Return the (x, y) coordinate for the center point of the cell that contains the specified text.  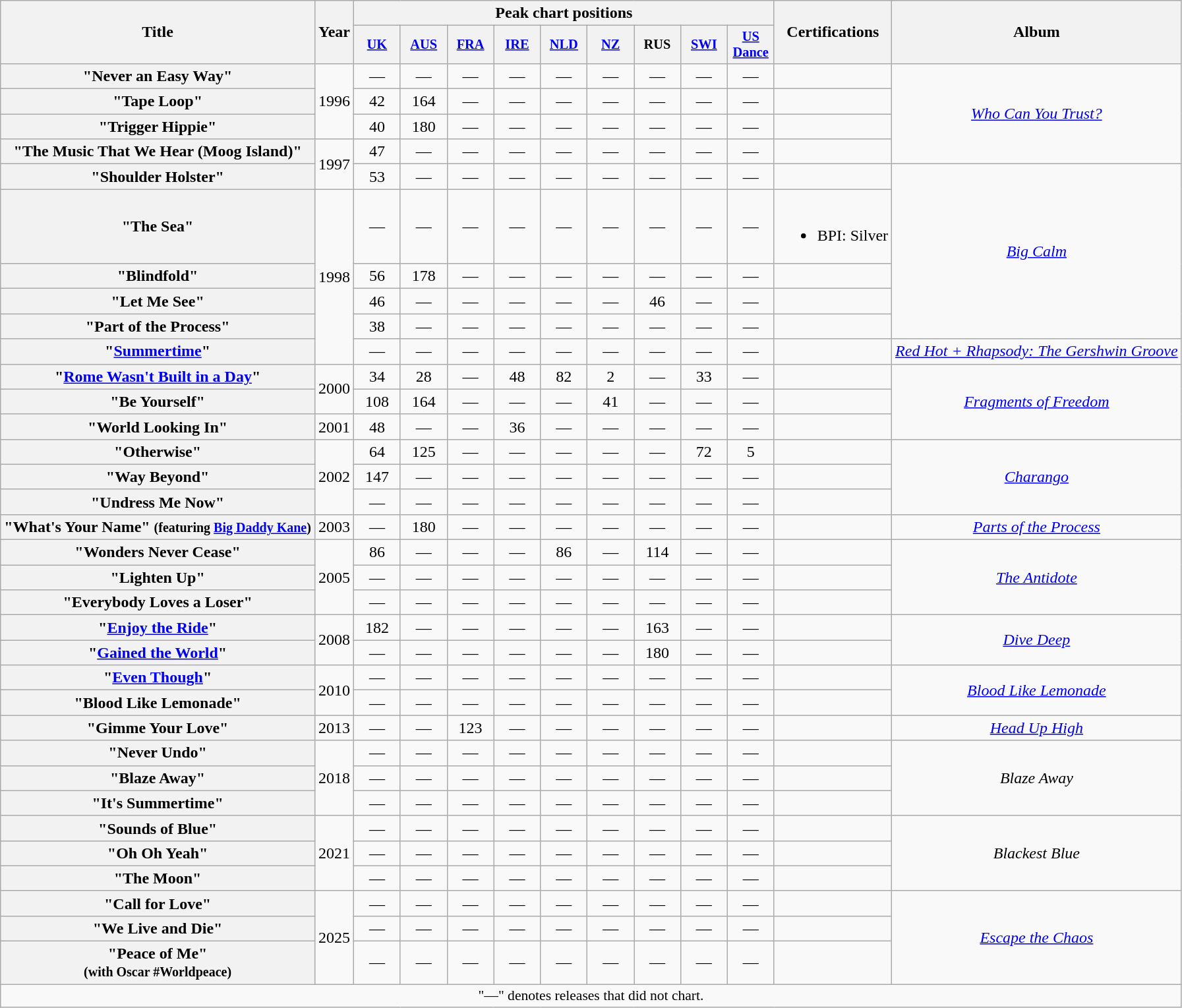
"Everybody Loves a Loser" (158, 603)
1998 (334, 277)
"Oh Oh Yeah" (158, 853)
US Dance (750, 45)
AUS (423, 45)
"Summertime" (158, 351)
"Shoulder Holster" (158, 177)
"Rome Wasn't Built in a Day" (158, 376)
RUS (658, 45)
182 (377, 628)
56 (377, 276)
2001 (334, 427)
"Undress Me Now" (158, 502)
108 (377, 401)
Blackest Blue (1037, 853)
2021 (334, 853)
"Be Yourself" (158, 401)
"Never Undo" (158, 753)
NLD (564, 45)
Year (334, 32)
2005 (334, 578)
125 (423, 452)
"—" denotes releases that did not chart. (591, 996)
2025 (334, 937)
28 (423, 376)
"Lighten Up" (158, 578)
2013 (334, 728)
UK (377, 45)
"Sounds of Blue" (158, 828)
"Trigger Hippie" (158, 127)
"We Live and Die" (158, 928)
2010 (334, 690)
"Never an Easy Way" (158, 76)
Dive Deep (1037, 640)
Big Calm (1037, 252)
178 (423, 276)
41 (610, 401)
Charango (1037, 477)
42 (377, 102)
NZ (610, 45)
FRA (471, 45)
Who Can You Trust? (1037, 113)
"Blood Like Lemonade" (158, 703)
33 (704, 376)
"Wonders Never Cease" (158, 552)
38 (377, 326)
Title (158, 32)
"Part of the Process" (158, 326)
IRE (517, 45)
Certifications (833, 32)
2018 (334, 778)
72 (704, 452)
"Tape Loop" (158, 102)
123 (471, 728)
"Way Beyond" (158, 477)
Red Hot + Rhapsody: The Gershwin Groove (1037, 351)
"Blindfold" (158, 276)
36 (517, 427)
"Otherwise" (158, 452)
Escape the Chaos (1037, 937)
"The Music That We Hear (Moog Island)" (158, 152)
"Gained the World" (158, 653)
64 (377, 452)
82 (564, 376)
34 (377, 376)
Peak chart positions (564, 13)
"The Sea" (158, 227)
47 (377, 152)
Album (1037, 32)
SWI (704, 45)
BPI: Silver (833, 227)
"What's Your Name" (featuring Big Daddy Kane) (158, 527)
Parts of the Process (1037, 527)
2008 (334, 640)
The Antidote (1037, 578)
"Call for Love" (158, 903)
"The Moon" (158, 878)
"Even Though" (158, 678)
"Enjoy the Ride" (158, 628)
Fragments of Freedom (1037, 401)
"Peace of Me"(with Oscar #Worldpeace) (158, 963)
2002 (334, 477)
163 (658, 628)
1997 (334, 164)
2000 (334, 389)
"Blaze Away" (158, 778)
Head Up High (1037, 728)
2003 (334, 527)
5 (750, 452)
Blaze Away (1037, 778)
53 (377, 177)
Blood Like Lemonade (1037, 690)
40 (377, 127)
147 (377, 477)
"Let Me See" (158, 301)
2 (610, 376)
"Gimme Your Love" (158, 728)
"World Looking In" (158, 427)
114 (658, 552)
1996 (334, 101)
"It's Summertime" (158, 803)
